Return the (X, Y) coordinate for the center point of the cell that contains the specified text.  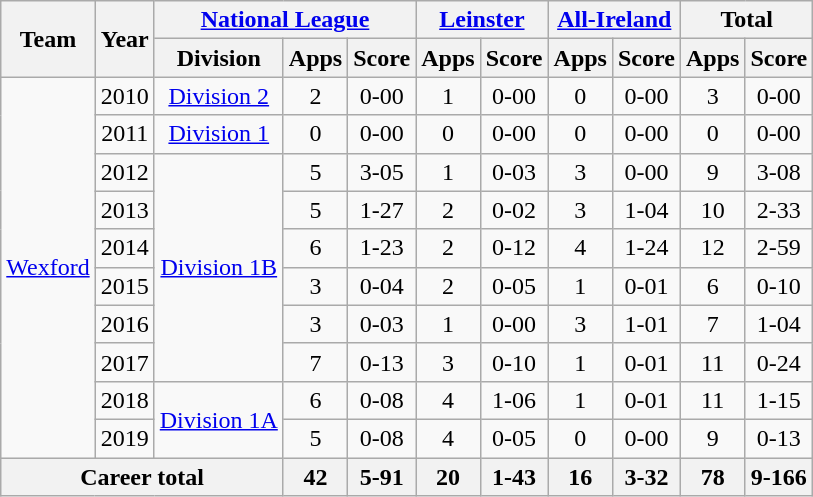
Total (746, 20)
1-06 (514, 400)
78 (712, 477)
3-05 (382, 172)
1-27 (382, 210)
10 (712, 210)
16 (580, 477)
2011 (124, 134)
2018 (124, 400)
42 (315, 477)
2016 (124, 324)
0-02 (514, 210)
Leinster (482, 20)
2012 (124, 172)
2-33 (779, 210)
Wexford (48, 268)
5-91 (382, 477)
2015 (124, 286)
2013 (124, 210)
12 (712, 248)
2017 (124, 362)
Career total (142, 477)
Division (218, 58)
0-24 (779, 362)
3-08 (779, 172)
2-59 (779, 248)
1-43 (514, 477)
All-Ireland (614, 20)
1-24 (646, 248)
0-12 (514, 248)
2010 (124, 96)
Division 1 (218, 134)
Division 1A (218, 419)
1-01 (646, 324)
0-04 (382, 286)
1-15 (779, 400)
National League (284, 20)
3-32 (646, 477)
Division 1B (218, 267)
Year (124, 39)
20 (448, 477)
Division 2 (218, 96)
Team (48, 39)
2014 (124, 248)
2019 (124, 438)
1-23 (382, 248)
9-166 (779, 477)
